Detect which cell encompasses the target text, then output its [X, Y] center coordinate. 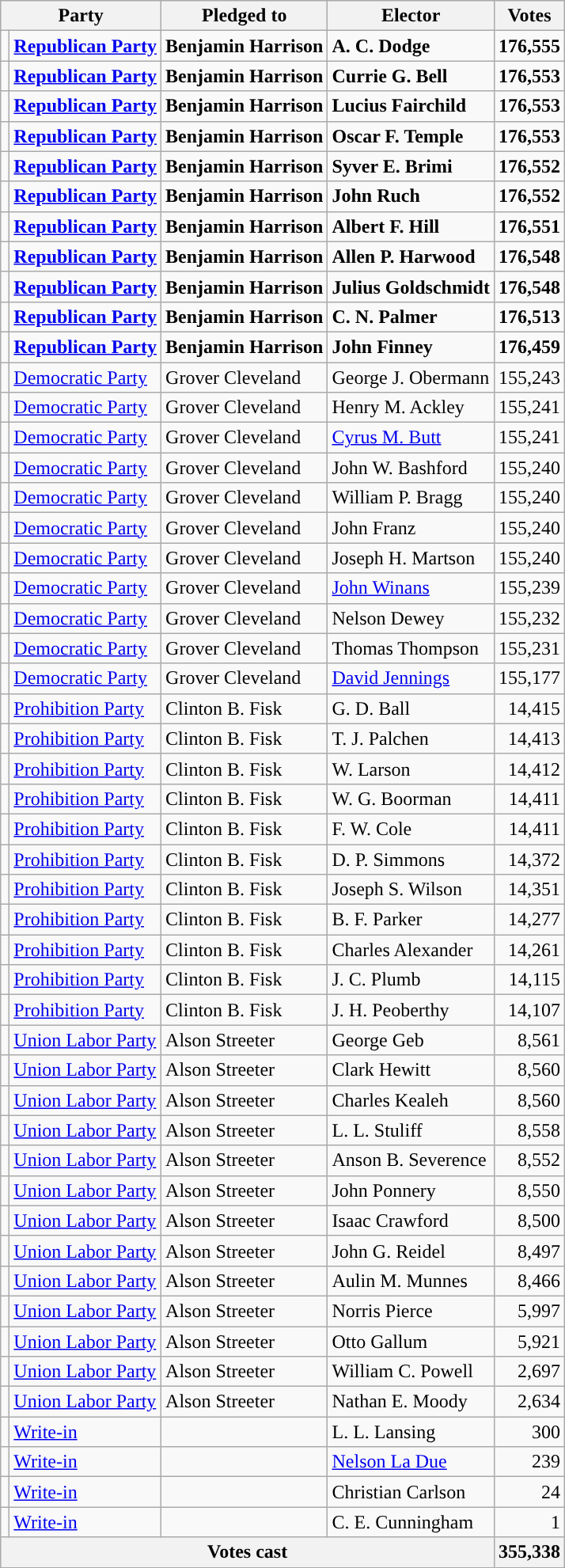
Aulin M. Munnes [411, 1281]
239 [529, 1462]
Votes [529, 16]
176,555 [529, 46]
J. C. Plumb [411, 980]
C. N. Palmer [411, 317]
14,412 [529, 769]
A. C. Dodge [411, 46]
14,115 [529, 980]
Charles Alexander [411, 950]
J. H. Peoberthy [411, 1010]
B. F. Parker [411, 920]
Joseph S. Wilson [411, 890]
155,231 [529, 648]
Charles Kealeh [411, 1100]
1 [529, 1522]
355,338 [529, 1552]
176,513 [529, 317]
2,634 [529, 1402]
155,239 [529, 588]
14,415 [529, 708]
W. Larson [411, 769]
176,459 [529, 347]
Elector [411, 16]
John Ruch [411, 196]
Nathan E. Moody [411, 1402]
John Winans [411, 588]
14,107 [529, 1010]
John Franz [411, 528]
Syver E. Brimi [411, 166]
Henry M. Ackley [411, 408]
G. D. Ball [411, 708]
5,921 [529, 1342]
John Finney [411, 347]
14,277 [529, 920]
Albert F. Hill [411, 226]
Cyrus M. Butt [411, 438]
Isaac Crawford [411, 1221]
C. E. Cunningham [411, 1522]
D. P. Simmons [411, 859]
Nelson La Due [411, 1462]
24 [529, 1492]
John Ponnery [411, 1190]
176,551 [529, 226]
5,997 [529, 1311]
Nelson Dewey [411, 618]
14,372 [529, 859]
David Jennings [411, 678]
Otto Gallum [411, 1342]
John W. Bashford [411, 468]
John G. Reidel [411, 1251]
Clark Hewitt [411, 1070]
T. J. Palchen [411, 738]
Thomas Thompson [411, 648]
Currie G. Bell [411, 76]
155,177 [529, 678]
8,558 [529, 1130]
Joseph H. Martson [411, 558]
F. W. Cole [411, 829]
300 [529, 1432]
William P. Bragg [411, 498]
155,232 [529, 618]
8,552 [529, 1160]
Anson B. Severence [411, 1160]
155,243 [529, 378]
Lucius Fairchild [411, 106]
George Geb [411, 1040]
Pledged to [245, 16]
Allen P. Harwood [411, 256]
George J. Obermann [411, 378]
8,500 [529, 1221]
L. L. Lansing [411, 1432]
Norris Pierce [411, 1311]
W. G. Boorman [411, 799]
Julius Goldschmidt [411, 287]
8,466 [529, 1281]
Oscar F. Temple [411, 136]
14,261 [529, 950]
Christian Carlson [411, 1492]
8,561 [529, 1040]
Votes cast [248, 1552]
L. L. Stuliff [411, 1130]
2,697 [529, 1372]
8,497 [529, 1251]
14,413 [529, 738]
Party [81, 16]
8,550 [529, 1190]
William C. Powell [411, 1372]
14,351 [529, 890]
